Provide the (x, y) coordinate of the cell's center where the given text is located.  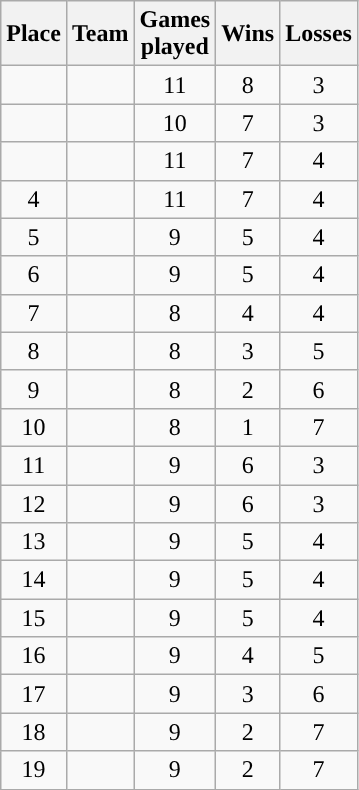
16 (34, 656)
1 (248, 427)
17 (34, 694)
15 (34, 618)
12 (34, 503)
Wins (248, 34)
Place (34, 34)
Gamesplayed (175, 34)
19 (34, 770)
Losses (319, 34)
13 (34, 542)
14 (34, 580)
Team (100, 34)
18 (34, 732)
